Determine the (x, y) coordinate at the center of the cell enclosing the given text.  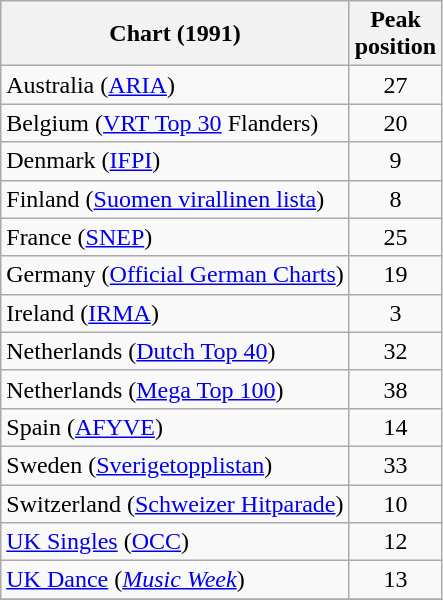
8 (395, 199)
Finland (Suomen virallinen lista) (175, 199)
Netherlands (Mega Top 100) (175, 389)
38 (395, 389)
20 (395, 123)
Spain (AFYVE) (175, 427)
25 (395, 237)
Sweden (Sverigetopplistan) (175, 465)
Chart (1991) (175, 34)
UK Dance (Music Week) (175, 580)
Peakposition (395, 34)
Australia (ARIA) (175, 85)
9 (395, 161)
Netherlands (Dutch Top 40) (175, 351)
13 (395, 580)
3 (395, 313)
27 (395, 85)
UK Singles (OCC) (175, 542)
Germany (Official German Charts) (175, 275)
Denmark (IFPI) (175, 161)
Belgium (VRT Top 30 Flanders) (175, 123)
12 (395, 542)
Switzerland (Schweizer Hitparade) (175, 503)
33 (395, 465)
14 (395, 427)
France (SNEP) (175, 237)
Ireland (IRMA) (175, 313)
19 (395, 275)
10 (395, 503)
32 (395, 351)
